Output the (X, Y) coordinate of the center of the cell containing the given text.  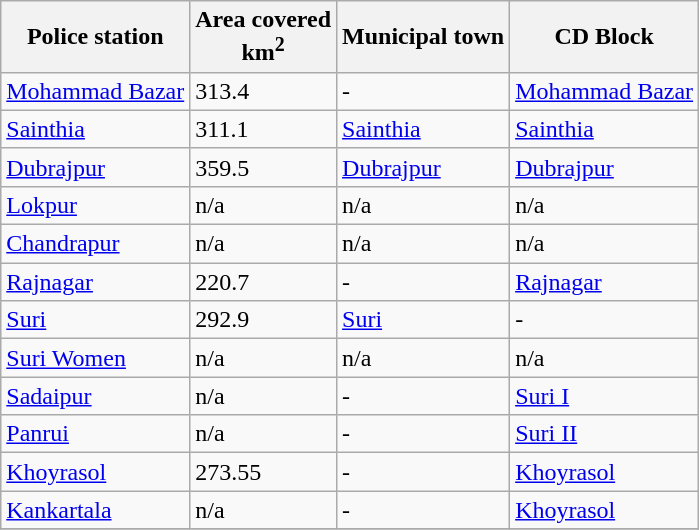
Sadaipur (96, 396)
Municipal town (424, 37)
Kankartala (96, 510)
CD Block (604, 37)
292.9 (264, 320)
273.55 (264, 472)
Area coveredkm2 (264, 37)
Police station (96, 37)
Lokpur (96, 205)
313.4 (264, 91)
220.7 (264, 282)
Suri I (604, 396)
359.5 (264, 167)
Suri II (604, 434)
Suri Women (96, 358)
Chandrapur (96, 244)
Panrui (96, 434)
311.1 (264, 129)
